Provide the (X, Y) coordinate of the cell's center where the given text is located.  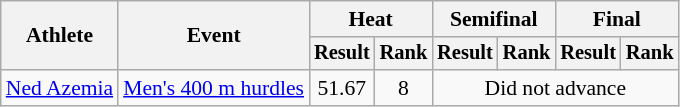
Ned Azemia (60, 88)
Athlete (60, 36)
Heat (370, 19)
Did not advance (555, 88)
Event (214, 36)
Final (616, 19)
Semifinal (494, 19)
51.67 (342, 88)
8 (404, 88)
Men's 400 m hurdles (214, 88)
